Provide the [x, y] coordinate of the cell's center where the given text is located.  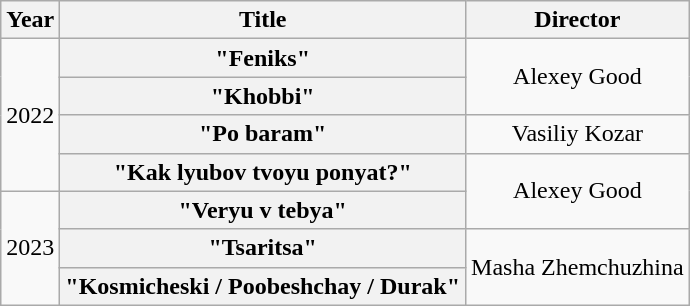
Masha Zhemchuzhina [578, 267]
"Veryu v tebya" [263, 210]
2022 [30, 115]
Year [30, 20]
Director [578, 20]
Vasiliy Kozar [578, 134]
"Kak lyubov tvoyu ponyat?" [263, 172]
"Po baram" [263, 134]
"Kosmicheski / Poobeshchay / Durak" [263, 286]
Title [263, 20]
"Tsaritsa" [263, 248]
"Khobbi" [263, 96]
"Feniks" [263, 58]
2023 [30, 248]
